Pinpoint the cell where the given text exists, returning its [X, Y] midpoint coordinate. 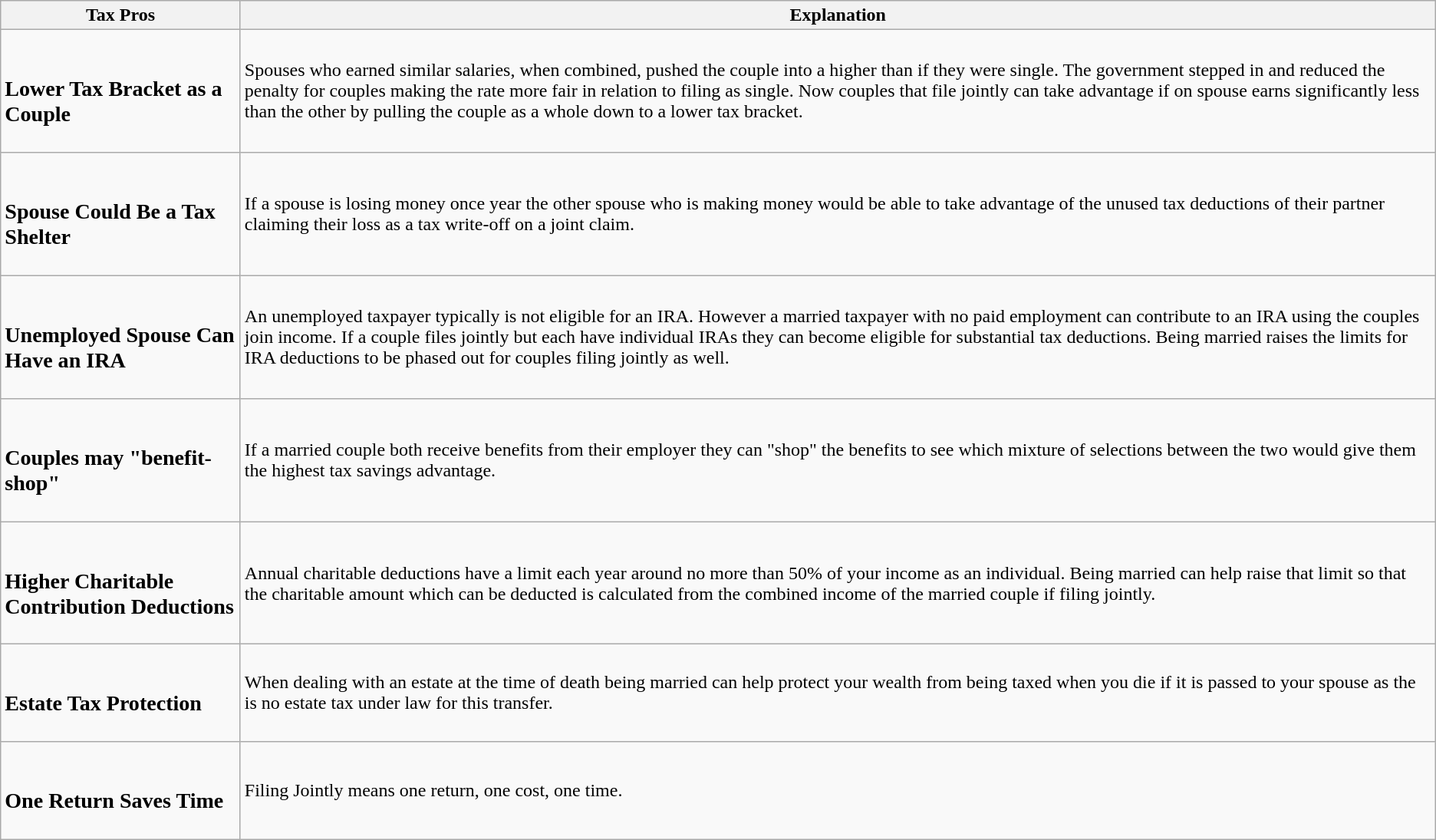
Couples may "benefit-shop" [121, 460]
Unemployed Spouse Can Have an IRA [121, 337]
Explanation [838, 15]
Filing Jointly means one return, one cost, one time. [838, 790]
Tax Pros [121, 15]
Spouse Could Be a Tax Shelter [121, 214]
One Return Saves Time [121, 790]
Higher Charitable Contribution Deductions [121, 583]
Estate Tax Protection [121, 693]
Lower Tax Bracket as a Couple [121, 91]
